Return [X, Y] of the center of cell containing provided text 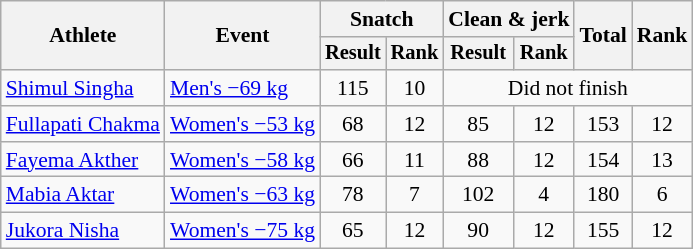
Women's −63 kg [242, 195]
Women's −53 kg [242, 124]
Fullapati Chakma [83, 124]
155 [602, 231]
78 [353, 195]
154 [602, 160]
Women's −75 kg [242, 231]
115 [353, 88]
10 [415, 88]
4 [544, 195]
Event [242, 36]
6 [662, 195]
Shimul Singha [83, 88]
102 [478, 195]
Men's −69 kg [242, 88]
65 [353, 231]
90 [478, 231]
Mabia Aktar [83, 195]
68 [353, 124]
66 [353, 160]
7 [415, 195]
11 [415, 160]
Women's −58 kg [242, 160]
85 [478, 124]
Snatch [382, 19]
Did not finish [568, 88]
Athlete [83, 36]
153 [602, 124]
Jukora Nisha [83, 231]
Fayema Akther [83, 160]
180 [602, 195]
Total [602, 36]
88 [478, 160]
Clean & jerk [508, 19]
13 [662, 160]
